Find where the given text appears and provide that cell's center as (X, Y) coordinate. 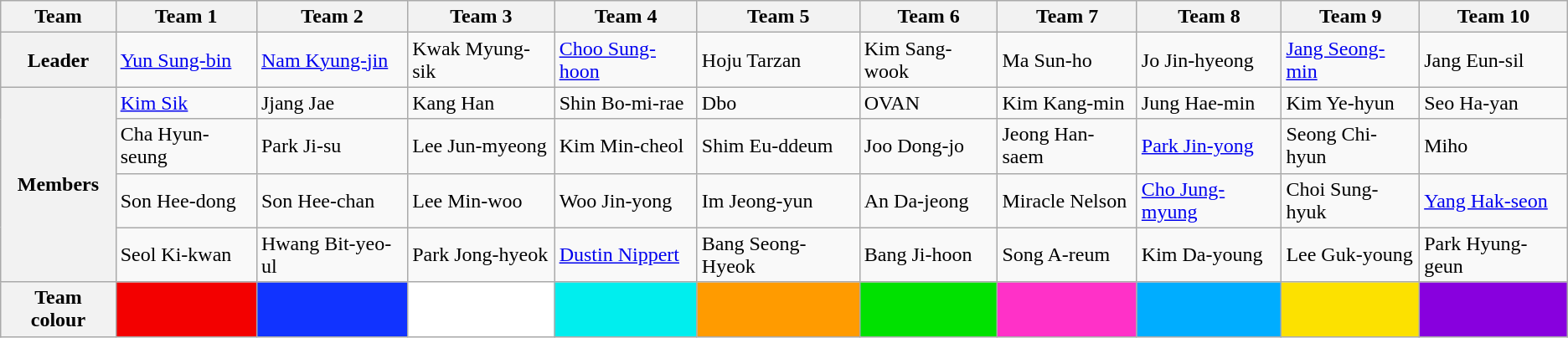
Park Ji-su (332, 146)
Kim Da-young (1210, 254)
Choo Sung-hoon (626, 60)
Kim Sang-wook (928, 60)
Team 9 (1350, 17)
Dustin Nippert (626, 254)
Miracle Nelson (1067, 201)
Seong Chi-hyun (1350, 146)
Team 8 (1210, 17)
Shin Bo-mi-rae (626, 103)
Miho (1494, 146)
Choi Sung-hyuk (1350, 201)
Team (59, 17)
Team 10 (1494, 17)
Team 6 (928, 17)
Team 7 (1067, 17)
Jo Jin-hyeong (1210, 60)
Team 4 (626, 17)
Kim Kang-min (1067, 103)
Son Hee-dong (186, 201)
Lee Min-woo (481, 201)
Park Hyung-geun (1494, 254)
Bang Seong-Hyeok (778, 254)
OVAN (928, 103)
Park Jin-yong (1210, 146)
Jang Seong-min (1350, 60)
Woo Jin-yong (626, 201)
Cha Hyun-seung (186, 146)
Team 5 (778, 17)
Team colour (59, 310)
Jung Hae-min (1210, 103)
Song A-reum (1067, 254)
Shim Eu-ddeum (778, 146)
Dbo (778, 103)
Team 3 (481, 17)
Cho Jung-myung (1210, 201)
Bang Ji-hoon (928, 254)
Jeong Han-saem (1067, 146)
Hwang Bit-yeo-ul (332, 254)
Yun Sung-bin (186, 60)
Joo Dong-jo (928, 146)
Leader (59, 60)
Kwak Myung-sik (481, 60)
Kim Min-cheol (626, 146)
Yang Hak-seon (1494, 201)
Ma Sun-ho (1067, 60)
Lee Jun-myeong (481, 146)
Hoju Tarzan (778, 60)
Team 1 (186, 17)
Im Jeong-yun (778, 201)
Seo Ha-yan (1494, 103)
An Da-jeong (928, 201)
Seol Ki-kwan (186, 254)
Jjang Jae (332, 103)
Kim Ye-hyun (1350, 103)
Kim Sik (186, 103)
Team 2 (332, 17)
Jang Eun-sil (1494, 60)
Nam Kyung-jin (332, 60)
Son Hee-chan (332, 201)
Members (59, 184)
Lee Guk-young (1350, 254)
Kang Han (481, 103)
Park Jong-hyeok (481, 254)
